Search for the cell housing the specified text and yield its [x, y] center coordinate. 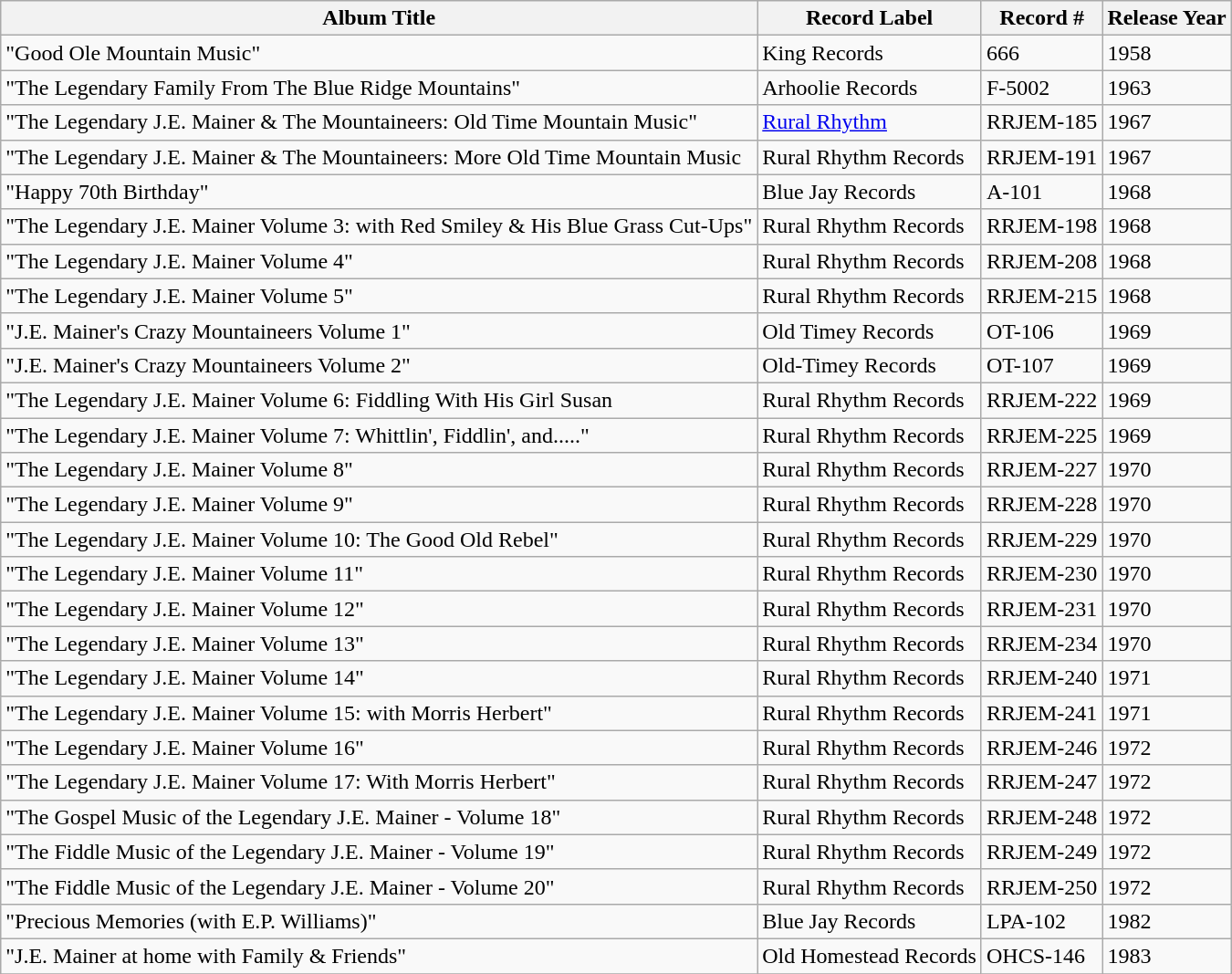
RRJEM-198 [1041, 226]
Old-Timey Records [870, 365]
RRJEM-231 [1041, 609]
"J.E. Mainer's Crazy Mountaineers Volume 2" [380, 365]
Old Timey Records [870, 330]
"Happy 70th Birthday" [380, 192]
RRJEM-240 [1041, 678]
RRJEM-234 [1041, 644]
RRJEM-230 [1041, 574]
RRJEM-215 [1041, 296]
"The Gospel Music of the Legendary J.E. Mainer - Volume 18" [380, 817]
1958 [1166, 53]
"The Fiddle Music of the Legendary J.E. Mainer - Volume 20" [380, 886]
RRJEM-227 [1041, 470]
"The Legendary J.E. Mainer Volume 11" [380, 574]
Old Homestead Records [870, 956]
"Good Ole Mountain Music" [380, 53]
"The Legendary J.E. Mainer Volume 5" [380, 296]
OT-106 [1041, 330]
"The Legendary J.E. Mainer & The Mountaineers: More Old Time Mountain Music [380, 157]
LPA-102 [1041, 921]
"The Legendary J.E. Mainer Volume 15: with Morris Herbert" [380, 713]
"The Legendary Family From The Blue Ridge Mountains" [380, 88]
"The Legendary J.E. Mainer Volume 8" [380, 470]
RRJEM-247 [1041, 782]
"The Legendary J.E. Mainer Volume 7: Whittlin', Fiddlin', and....." [380, 435]
"The Legendary J.E. Mainer Volume 9" [380, 505]
"The Legendary J.E. Mainer Volume 13" [380, 644]
1983 [1166, 956]
RRJEM-191 [1041, 157]
"The Legendary J.E. Mainer Volume 12" [380, 609]
"J.E. Mainer's Crazy Mountaineers Volume 1" [380, 330]
RRJEM-229 [1041, 539]
1963 [1166, 88]
Record Label [870, 18]
1982 [1166, 921]
RRJEM-250 [1041, 886]
"The Legendary J.E. Mainer Volume 10: The Good Old Rebel" [380, 539]
"The Legendary J.E. Mainer Volume 6: Fiddling With His Girl Susan [380, 400]
Album Title [380, 18]
OT-107 [1041, 365]
"Precious Memories (with E.P. Williams)" [380, 921]
RRJEM-241 [1041, 713]
"The Legendary J.E. Mainer Volume 14" [380, 678]
RRJEM-228 [1041, 505]
F-5002 [1041, 88]
"The Legendary J.E. Mainer Volume 3: with Red Smiley & His Blue Grass Cut-Ups" [380, 226]
"The Legendary J.E. Mainer Volume 16" [380, 748]
"The Legendary J.E. Mainer Volume 17: With Morris Herbert" [380, 782]
King Records [870, 53]
"The Legendary J.E. Mainer Volume 4" [380, 261]
A-101 [1041, 192]
666 [1041, 53]
"J.E. Mainer at home with Family & Friends" [380, 956]
Release Year [1166, 18]
RRJEM-222 [1041, 400]
RRJEM-208 [1041, 261]
OHCS-146 [1041, 956]
"The Legendary J.E. Mainer & The Mountaineers: Old Time Mountain Music" [380, 122]
RRJEM-248 [1041, 817]
RRJEM-246 [1041, 748]
Record # [1041, 18]
"The Fiddle Music of the Legendary J.E. Mainer - Volume 19" [380, 852]
Rural Rhythm [870, 122]
RRJEM-225 [1041, 435]
Arhoolie Records [870, 88]
RRJEM-249 [1041, 852]
RRJEM-185 [1041, 122]
